Search for the cell housing the specified text and yield its (x, y) center coordinate. 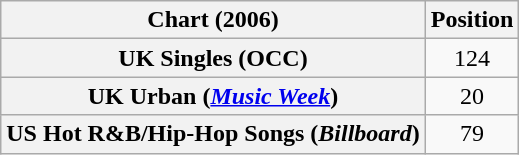
US Hot R&B/Hip-Hop Songs (Billboard) (213, 134)
124 (472, 58)
UK Singles (OCC) (213, 58)
Chart (2006) (213, 20)
Position (472, 20)
79 (472, 134)
UK Urban (Music Week) (213, 96)
20 (472, 96)
